Find where the given text appears and provide that cell's center as [X, Y] coordinate. 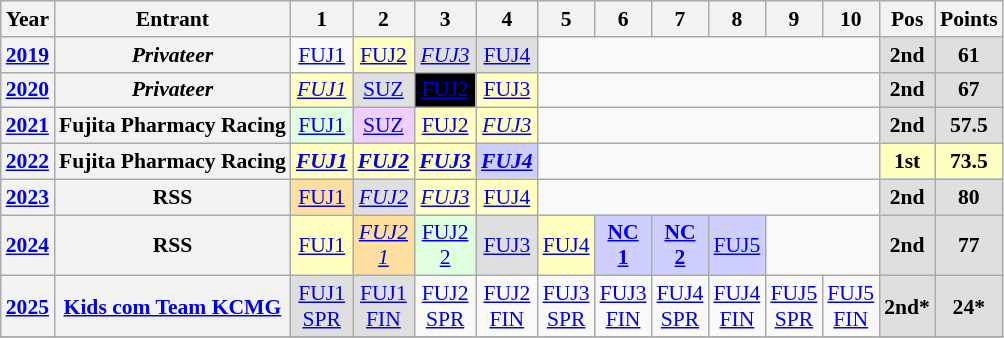
FUJ3FIN [624, 306]
Year [28, 19]
FUJ22 [445, 246]
2025 [28, 306]
7 [680, 19]
2 [384, 19]
NC2 [680, 246]
6 [624, 19]
2nd* [907, 306]
FUJ4SPR [680, 306]
10 [850, 19]
FUJ5SPR [794, 306]
57.5 [969, 126]
2019 [28, 55]
FUJ1SPR [322, 306]
Kids com Team KCMG [172, 306]
2021 [28, 126]
3 [445, 19]
80 [969, 197]
FUJ5FIN [850, 306]
Entrant [172, 19]
FUJ2SPR [445, 306]
1 [322, 19]
5 [566, 19]
Pos [907, 19]
FUJ1FIN [384, 306]
8 [736, 19]
FUJ2FIN [507, 306]
4 [507, 19]
73.5 [969, 162]
24* [969, 306]
9 [794, 19]
2022 [28, 162]
FUJ4FIN [736, 306]
2024 [28, 246]
77 [969, 246]
2020 [28, 90]
1st [907, 162]
2023 [28, 197]
67 [969, 90]
61 [969, 55]
FUJ21 [384, 246]
FUJ5 [736, 246]
FUJ3SPR [566, 306]
NC1 [624, 246]
Points [969, 19]
